Return (x, y) of the center of cell containing provided text 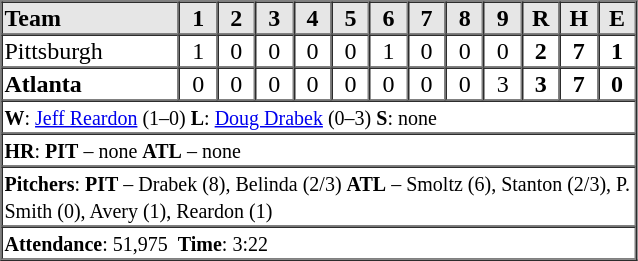
Team (91, 18)
HR: PIT – none ATL – none (319, 150)
Atlanta (91, 84)
W: Jeff Reardon (1–0) L: Doug Drabek (0–3) S: none (319, 116)
5 (350, 18)
Pitchers: PIT – Drabek (8), Belinda (2/3) ATL – Smoltz (6), Stanton (2/3), P. Smith (0), Avery (1), Reardon (1) (319, 196)
Attendance: 51,975 Time: 3:22 (319, 242)
H (579, 18)
R (541, 18)
9 (503, 18)
Pittsburgh (91, 50)
4 (312, 18)
E (617, 18)
6 (388, 18)
8 (465, 18)
